Locate the cell with the specified text and output its (x, y) center coordinate. 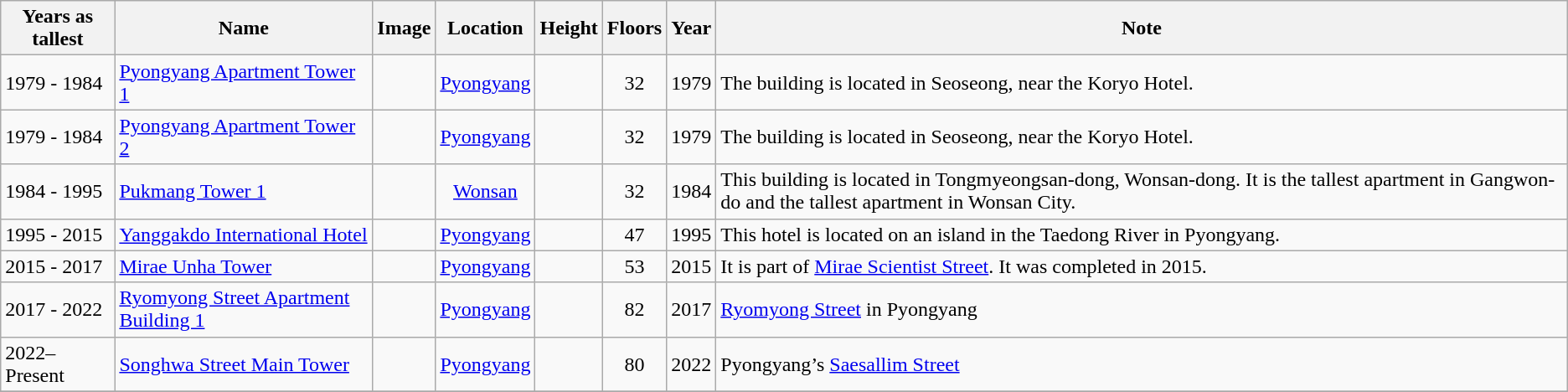
This hotel is located on an island in the Taedong River in Pyongyang. (1142, 235)
53 (634, 266)
2015 (692, 266)
1995 - 2015 (58, 235)
Mirae Unha Tower (244, 266)
Ryomyong Street Apartment Building 1 (244, 310)
47 (634, 235)
80 (634, 364)
Pyongyang Apartment Tower 1 (244, 82)
Ryomyong Street in Pyongyang (1142, 310)
2015 - 2017 (58, 266)
Wonsan (486, 191)
Note (1142, 28)
Name (244, 28)
This building is located in Tongmyeongsan-dong, Wonsan-dong. It is the tallest apartment in Gangwon-do and the tallest apartment in Wonsan City. (1142, 191)
Location (486, 28)
Year (692, 28)
Years as tallest (58, 28)
Pyongyang’s Saesallim Street (1142, 364)
Pukmang Tower 1 (244, 191)
Floors (634, 28)
Yanggakdo International Hotel (244, 235)
1984 - 1995 (58, 191)
82 (634, 310)
2017 - 2022 (58, 310)
Songhwa Street Main Tower (244, 364)
1984 (692, 191)
1995 (692, 235)
2017 (692, 310)
Pyongyang Apartment Tower 2 (244, 137)
It is part of Mirae Scientist Street. It was completed in 2015. (1142, 266)
Height (569, 28)
2022–Present (58, 364)
Image (404, 28)
2022 (692, 364)
